Locate the cell with the specified text and output its (x, y) center coordinate. 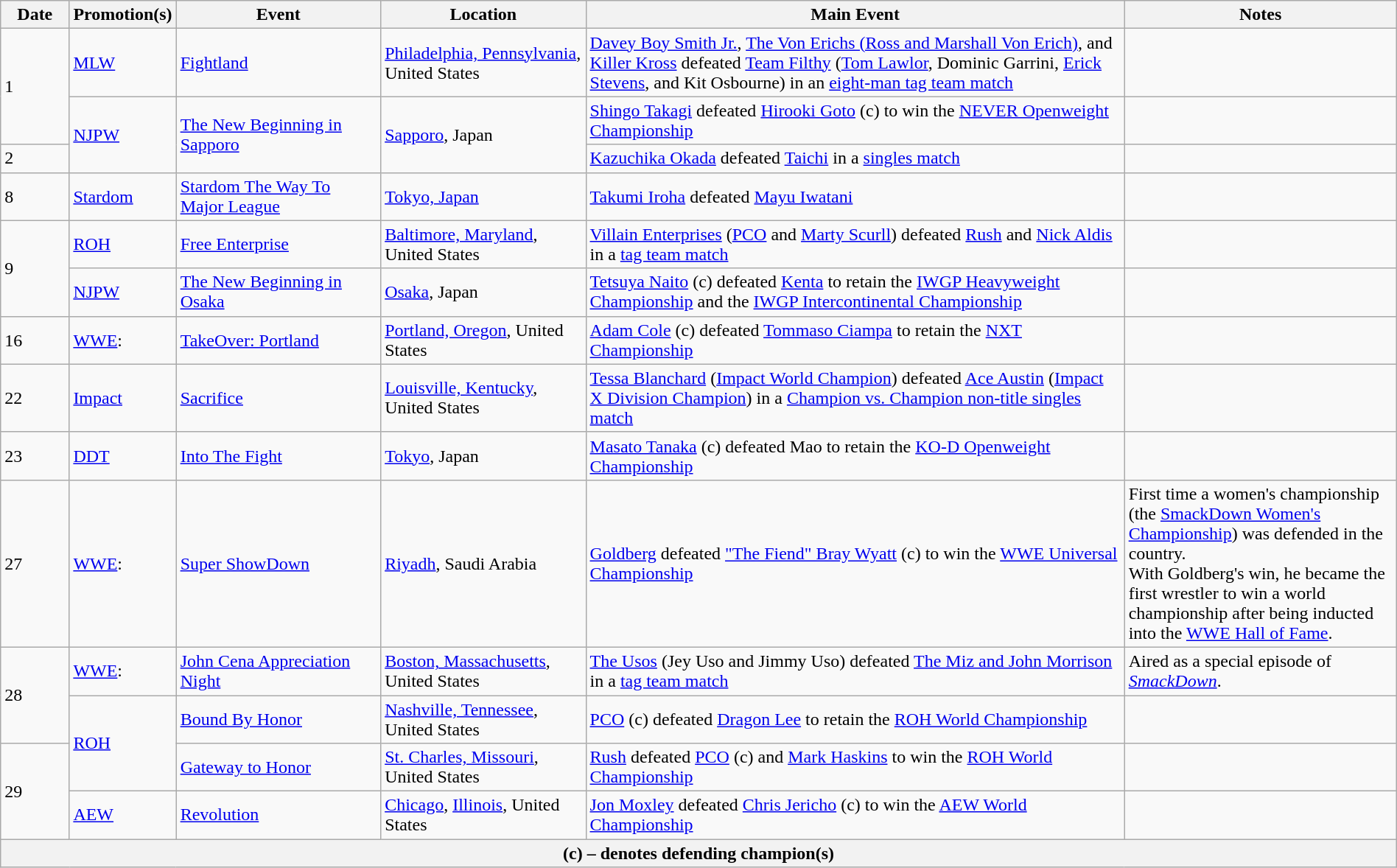
Impact (122, 398)
Into The Fight (279, 455)
The New Beginning in Osaka (279, 292)
23 (35, 455)
AEW (122, 815)
Rush defeated PCO (c) and Mark Haskins to win the ROH World Championship (855, 768)
1 (35, 87)
Osaka, Japan (483, 292)
The Usos (Jey Uso and Jimmy Uso) defeated The Miz and John Morrison in a tag team match (855, 671)
28 (35, 695)
Event (279, 15)
29 (35, 791)
MLW (122, 63)
Main Event (855, 15)
Stardom (122, 196)
Riyadh, Saudi Arabia (483, 563)
Fightland (279, 63)
Tetsuya Naito (c) defeated Kenta to retain the IWGP Heavyweight Championship and the IWGP Intercontinental Championship (855, 292)
Chicago, Illinois, United States (483, 815)
St. Charles, Missouri, United States (483, 768)
Aired as a special episode of SmackDown. (1260, 671)
Bound By Honor (279, 719)
Boston, Massachusetts, United States (483, 671)
Gateway to Honor (279, 768)
Sacrifice (279, 398)
Baltimore, Maryland, United States (483, 245)
Portland, Oregon, United States (483, 340)
Kazuchika Okada defeated Taichi in a singles match (855, 158)
Takumi Iroha defeated Mayu Iwatani (855, 196)
PCO (c) defeated Dragon Lee to retain the ROH World Championship (855, 719)
2 (35, 158)
Tessa Blanchard (Impact World Champion) defeated Ace Austin (Impact X Division Champion) in a Champion vs. Champion non-title singles match (855, 398)
John Cena Appreciation Night (279, 671)
Louisville, Kentucky, United States (483, 398)
Notes (1260, 15)
Shingo Takagi defeated Hirooki Goto (c) to win the NEVER Openweight Championship (855, 121)
DDT (122, 455)
16 (35, 340)
Nashville, Tennessee, United States (483, 719)
Free Enterprise (279, 245)
27 (35, 563)
Masato Tanaka (c) defeated Mao to retain the KO-D Openweight Championship (855, 455)
Location (483, 15)
TakeOver: Portland (279, 340)
Adam Cole (c) defeated Tommaso Ciampa to retain the NXT Championship (855, 340)
Promotion(s) (122, 15)
Sapporo, Japan (483, 134)
Date (35, 15)
8 (35, 196)
Revolution (279, 815)
9 (35, 268)
The New Beginning in Sapporo (279, 134)
Jon Moxley defeated Chris Jericho (c) to win the AEW World Championship (855, 815)
Stardom The Way To Major League (279, 196)
Goldberg defeated "The Fiend" Bray Wyatt (c) to win the WWE Universal Championship (855, 563)
Philadelphia, Pennsylvania, United States (483, 63)
22 (35, 398)
Super ShowDown (279, 563)
Villain Enterprises (PCO and Marty Scurll) defeated Rush and Nick Aldis in a tag team match (855, 245)
(c) – denotes defending champion(s) (698, 853)
